Scan for the cell matching the given text and deliver its [X, Y] coordinate at center. 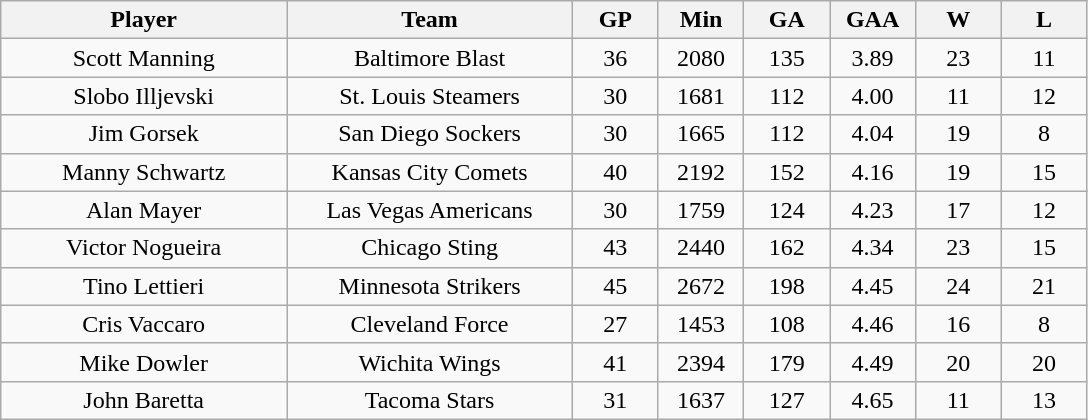
Min [701, 20]
17 [958, 210]
Jim Gorsek [144, 134]
Scott Manning [144, 58]
Baltimore Blast [430, 58]
Kansas City Comets [430, 172]
2192 [701, 172]
36 [615, 58]
1637 [701, 400]
27 [615, 324]
St. Louis Steamers [430, 96]
GAA [873, 20]
4.23 [873, 210]
4.46 [873, 324]
124 [787, 210]
108 [787, 324]
21 [1044, 286]
4.65 [873, 400]
4.34 [873, 248]
40 [615, 172]
13 [1044, 400]
GP [615, 20]
135 [787, 58]
1453 [701, 324]
162 [787, 248]
2440 [701, 248]
1665 [701, 134]
Cleveland Force [430, 324]
1681 [701, 96]
Cris Vaccaro [144, 324]
Team [430, 20]
2672 [701, 286]
2080 [701, 58]
152 [787, 172]
198 [787, 286]
Chicago Sting [430, 248]
4.00 [873, 96]
43 [615, 248]
L [1044, 20]
Minnesota Strikers [430, 286]
4.49 [873, 362]
John Baretta [144, 400]
W [958, 20]
41 [615, 362]
179 [787, 362]
Las Vegas Americans [430, 210]
Mike Dowler [144, 362]
4.04 [873, 134]
2394 [701, 362]
Slobo Illjevski [144, 96]
San Diego Sockers [430, 134]
Player [144, 20]
Wichita Wings [430, 362]
127 [787, 400]
Victor Nogueira [144, 248]
1759 [701, 210]
Manny Schwartz [144, 172]
Tino Lettieri [144, 286]
4.45 [873, 286]
24 [958, 286]
16 [958, 324]
4.16 [873, 172]
GA [787, 20]
Tacoma Stars [430, 400]
45 [615, 286]
Alan Mayer [144, 210]
3.89 [873, 58]
31 [615, 400]
